Determine the [X, Y] coordinate at the center of the cell enclosing the given text.  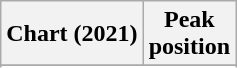
Peakposition [189, 34]
Chart (2021) [72, 34]
